Search for the cell housing the specified text and yield its (x, y) center coordinate. 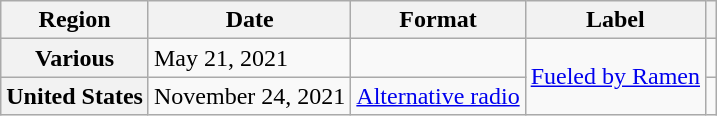
Various (75, 58)
Date (249, 20)
Region (75, 20)
Fueled by Ramen (615, 77)
Format (438, 20)
Label (615, 20)
Alternative radio (438, 96)
November 24, 2021 (249, 96)
May 21, 2021 (249, 58)
United States (75, 96)
